Capture the cell that displays the provided text and extract its [x, y] central coordinate. 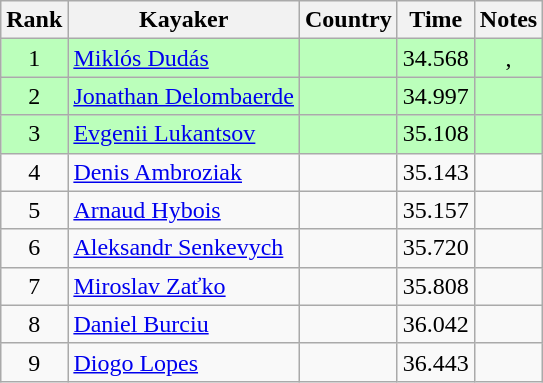
36.042 [436, 324]
Kayaker [184, 20]
5 [34, 210]
35.808 [436, 286]
3 [34, 134]
Notes [508, 20]
Daniel Burciu [184, 324]
7 [34, 286]
Jonathan Delombaerde [184, 96]
Arnaud Hybois [184, 210]
Time [436, 20]
Country [349, 20]
2 [34, 96]
Aleksandr Senkevych [184, 248]
35.108 [436, 134]
35.157 [436, 210]
34.997 [436, 96]
34.568 [436, 58]
Denis Ambroziak [184, 172]
6 [34, 248]
36.443 [436, 362]
4 [34, 172]
Evgenii Lukantsov [184, 134]
, [508, 58]
Miroslav Zaťko [184, 286]
35.720 [436, 248]
9 [34, 362]
Miklós Dudás [184, 58]
8 [34, 324]
Rank [34, 20]
Diogo Lopes [184, 362]
35.143 [436, 172]
1 [34, 58]
